For the text-containing cell, return its midpoint in (X, Y) coordinate format. 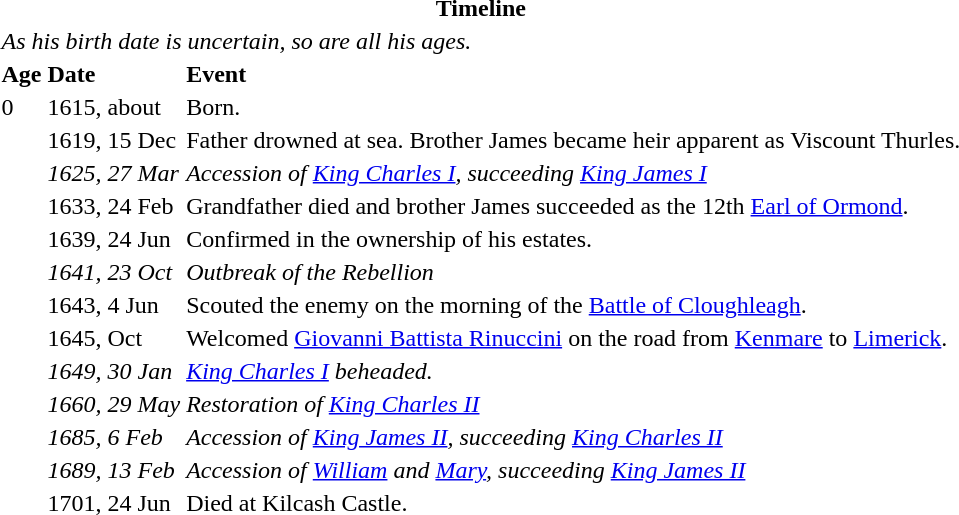
1639, 24 Jun (114, 239)
Age (22, 74)
1645, Oct (114, 338)
1641, 23 Oct (114, 272)
0 (22, 107)
1649, 30 Jan (114, 371)
1689, 13 Feb (114, 470)
1619, 15 Dec (114, 140)
Date (114, 74)
1625, 27 Mar (114, 173)
1643, 4 Jun (114, 305)
1660, 29 May (114, 404)
1685, 6 Feb (114, 437)
1615, about (114, 107)
1633, 24 Feb (114, 206)
